Search for the cell housing the specified text and yield its [X, Y] center coordinate. 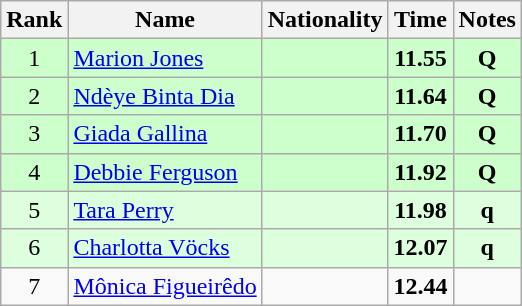
2 [34, 96]
Mônica Figueirêdo [165, 286]
Ndèye Binta Dia [165, 96]
Charlotta Vöcks [165, 248]
Rank [34, 20]
1 [34, 58]
4 [34, 172]
Tara Perry [165, 210]
5 [34, 210]
Notes [487, 20]
Giada Gallina [165, 134]
6 [34, 248]
3 [34, 134]
12.44 [420, 286]
12.07 [420, 248]
11.64 [420, 96]
11.92 [420, 172]
11.70 [420, 134]
Nationality [325, 20]
Name [165, 20]
11.55 [420, 58]
11.98 [420, 210]
7 [34, 286]
Marion Jones [165, 58]
Time [420, 20]
Debbie Ferguson [165, 172]
